Return (X, Y) of the center of cell containing provided text 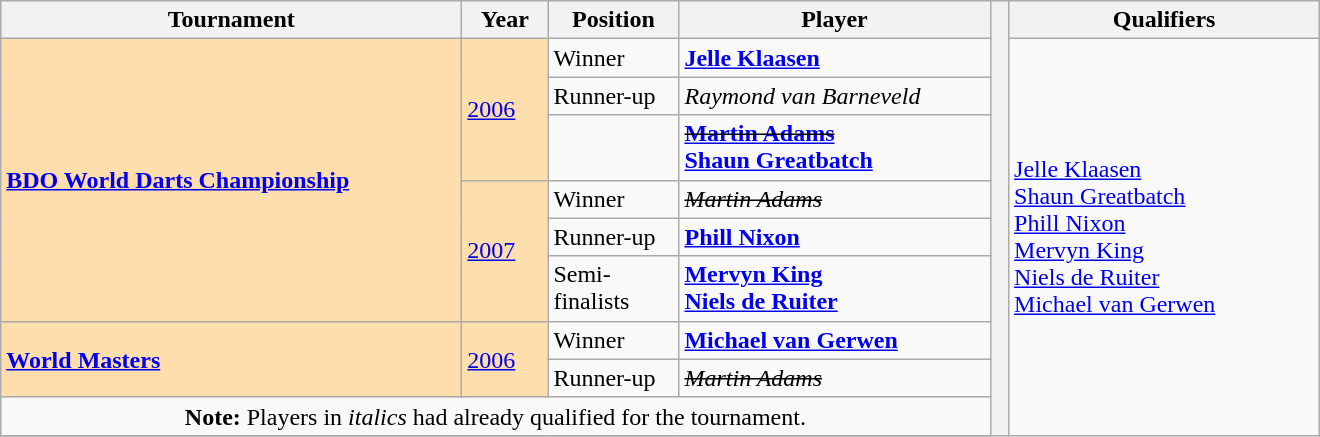
Jelle Klaasen Shaun Greatbatch Phill Nixon Mervyn King Niels de Ruiter Michael van Gerwen (1164, 238)
Jelle Klaasen (834, 58)
Qualifiers (1164, 20)
Raymond van Barneveld (834, 96)
Note: Players in italics had already qualified for the tournament. (496, 416)
Player (834, 20)
World Masters (232, 359)
Martin Adams Shaun Greatbatch (834, 148)
Michael van Gerwen (834, 340)
Mervyn King Niels de Ruiter (834, 288)
Phill Nixon (834, 237)
Year (505, 20)
Semi-finalists (614, 288)
Tournament (232, 20)
Position (614, 20)
BDO World Darts Championship (232, 180)
2007 (505, 250)
